Provide the (X, Y) coordinate of the cell's center where the given text is located.  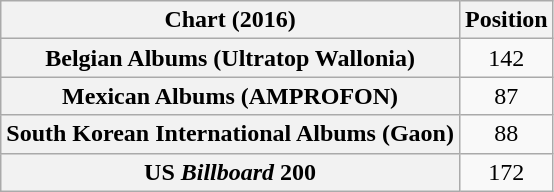
Mexican Albums (AMPROFON) (230, 96)
172 (506, 172)
Belgian Albums (Ultratop Wallonia) (230, 58)
South Korean International Albums (Gaon) (230, 134)
Position (506, 20)
US Billboard 200 (230, 172)
Chart (2016) (230, 20)
142 (506, 58)
87 (506, 96)
88 (506, 134)
